Detect which cell encompasses the target text, then output its [x, y] center coordinate. 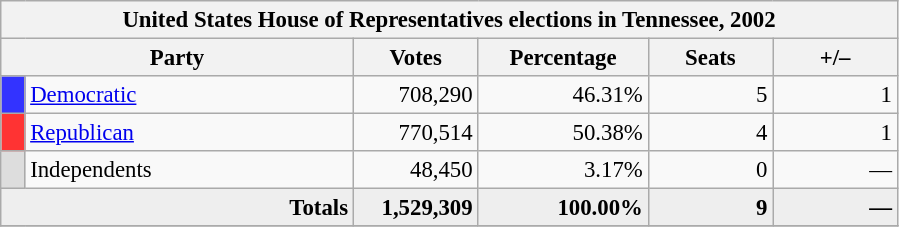
Party [178, 58]
3.17% [563, 170]
48,450 [416, 170]
46.31% [563, 95]
Seats [710, 58]
5 [710, 95]
50.38% [563, 133]
1,529,309 [416, 208]
Votes [416, 58]
Percentage [563, 58]
770,514 [416, 133]
Republican [189, 133]
Democratic [189, 95]
4 [710, 133]
+/– [836, 58]
Independents [189, 170]
Totals [178, 208]
100.00% [563, 208]
9 [710, 208]
United States House of Representatives elections in Tennessee, 2002 [450, 20]
708,290 [416, 95]
0 [710, 170]
